For the text-containing cell, return its midpoint in [x, y] coordinate format. 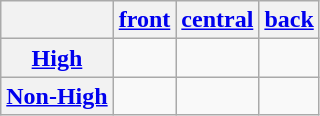
High [57, 58]
front [144, 20]
back [289, 20]
Non-High [57, 96]
central [218, 20]
